Scan for the cell matching the given text and deliver its (X, Y) coordinate at center. 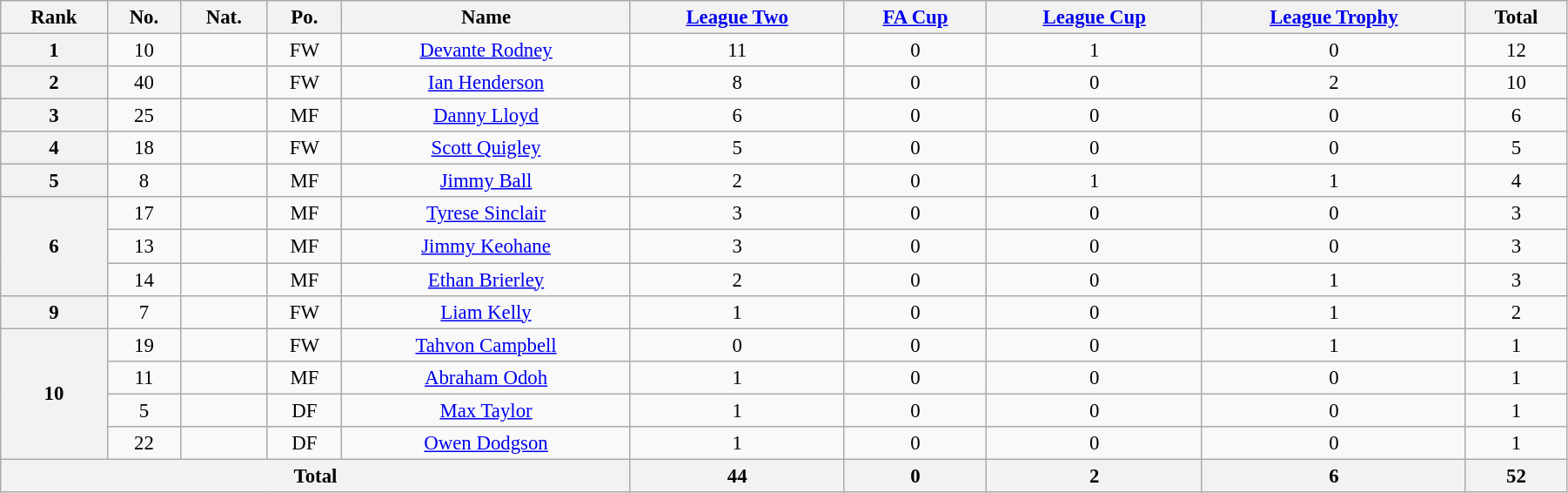
Max Taylor (486, 410)
Ian Henderson (486, 83)
22 (144, 443)
12 (1516, 51)
Abraham Odoh (486, 377)
14 (144, 280)
League Two (737, 17)
Po. (305, 17)
Ethan Brierley (486, 280)
Jimmy Ball (486, 181)
Jimmy Keohane (486, 246)
Devante Rodney (486, 51)
18 (144, 148)
52 (1516, 476)
17 (144, 213)
19 (144, 345)
44 (737, 476)
League Trophy (1333, 17)
Owen Dodgson (486, 443)
9 (54, 312)
Tyrese Sinclair (486, 213)
Danny Lloyd (486, 116)
Nat. (224, 17)
Tahvon Campbell (486, 345)
Rank (54, 17)
Name (486, 17)
No. (144, 17)
40 (144, 83)
25 (144, 116)
Scott Quigley (486, 148)
League Cup (1095, 17)
7 (144, 312)
FA Cup (915, 17)
13 (144, 246)
Liam Kelly (486, 312)
